Scan for the cell matching the given text and deliver its (x, y) coordinate at center. 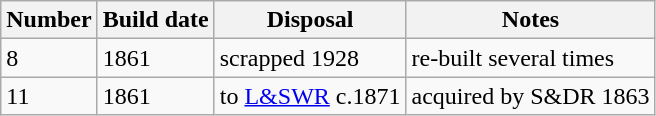
Number (49, 20)
Build date (156, 20)
acquired by S&DR 1863 (530, 96)
Disposal (310, 20)
8 (49, 58)
re-built several times (530, 58)
11 (49, 96)
to L&SWR c.1871 (310, 96)
Notes (530, 20)
scrapped 1928 (310, 58)
